Extract the [X, Y] coordinate from the center of the cell holding the provided text.  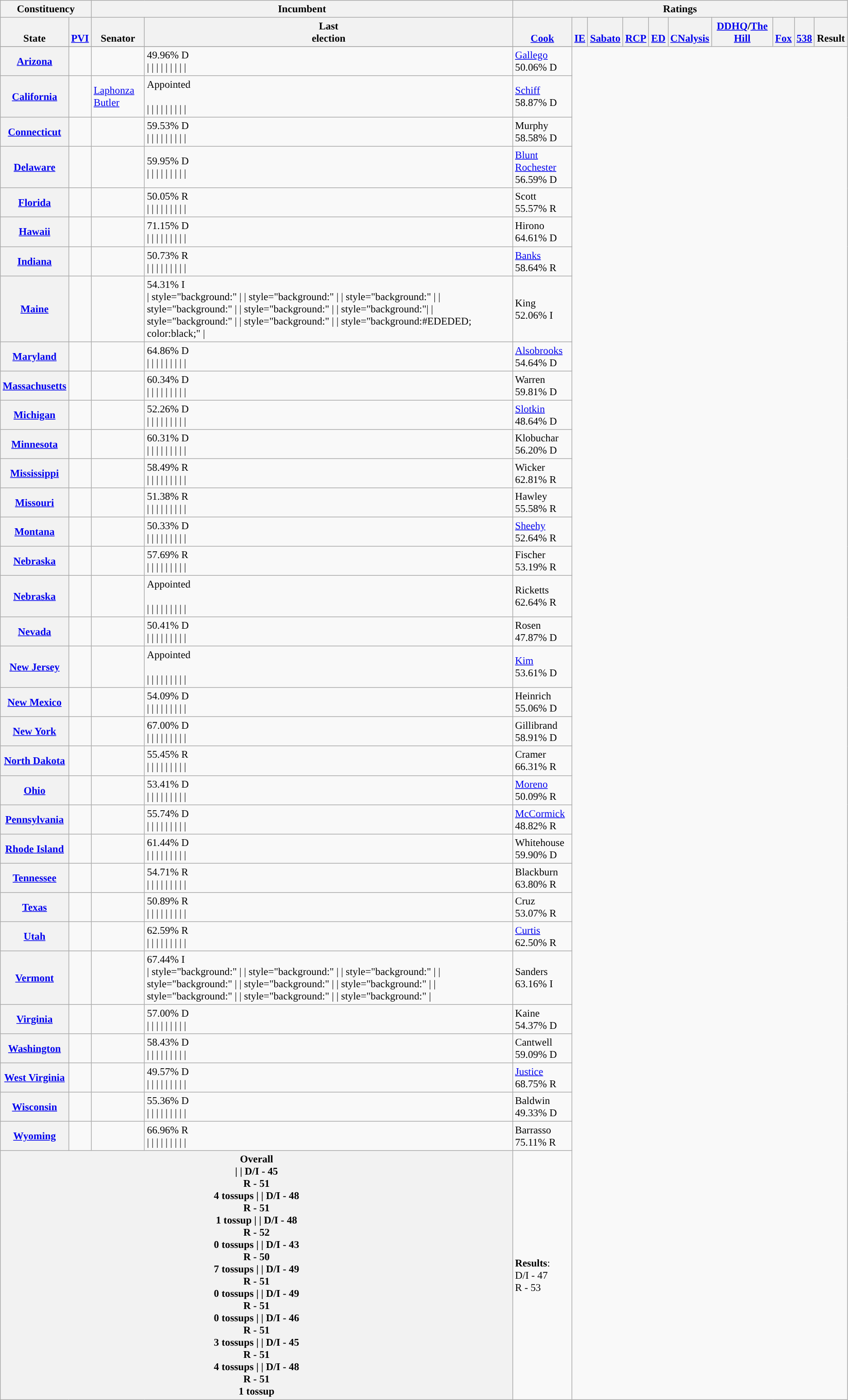
67.00% D | | | | | | | | | [329, 731]
49.57% D | | | | | | | | | [329, 1078]
Senator [118, 33]
Maryland [34, 357]
Sanders63.16% I [542, 978]
New Jersey [34, 667]
Arizona [34, 62]
55.36% D | | | | | | | | | [329, 1107]
Utah [34, 936]
Laphonza Butler [118, 97]
Alsobrooks54.64% D [542, 357]
Moreno50.09% R [542, 790]
Ohio [34, 790]
King52.06% I [542, 309]
Schiff58.87% D [542, 97]
50.05% R | | | | | | | | | [329, 203]
Texas [34, 907]
Fox [784, 33]
CNalysis [690, 33]
Rosen47.87% D [542, 632]
Whitehouse59.90% D [542, 848]
Wisconsin [34, 1107]
McCormick48.82% R [542, 819]
State [34, 33]
Indiana [34, 262]
54.71% R | | | | | | | | | [329, 878]
71.15% D | | | | | | | | | [329, 232]
New York [34, 731]
Michigan [34, 415]
59.95% D | | | | | | | | | [329, 167]
RCP [635, 33]
Cantwell59.09% D [542, 1048]
Baldwin49.33% D [542, 1107]
Hirono64.61% D [542, 232]
Barrasso75.11% R [542, 1136]
Gallego50.06% D [542, 62]
538 [805, 33]
Banks58.64% R [542, 262]
60.34% D | | | | | | | | | [329, 386]
Minnesota [34, 444]
Wicker62.81% R [542, 473]
Missouri [34, 502]
59.53% D | | | | | | | | | [329, 132]
Fischer53.19% R [542, 561]
Slotkin48.64% D [542, 415]
55.74% D | | | | | | | | | [329, 819]
50.73% R | | | | | | | | | [329, 262]
53.41% D | | | | | | | | | [329, 790]
Blackburn63.80% R [542, 878]
Connecticut [34, 132]
Hawley55.58% R [542, 502]
Pennsylvania [34, 819]
50.33% D | | | | | | | | | [329, 531]
Sheehy52.64% R [542, 531]
PVI [80, 33]
Virginia [34, 1019]
Warren59.81% D [542, 386]
Mississippi [34, 473]
Murphy58.58% D [542, 132]
58.43% D | | | | | | | | | [329, 1048]
Massachusetts [34, 386]
California [34, 97]
54.09% D | | | | | | | | | [329, 702]
60.31% D | | | | | | | | | [329, 444]
Montana [34, 531]
Gillibrand58.91% D [542, 731]
Washington [34, 1048]
Nevada [34, 632]
55.45% R | | | | | | | | | [329, 761]
Incumbent [302, 9]
IE [580, 33]
Blunt Rochester56.59% D [542, 167]
Sabato [605, 33]
New Mexico [34, 702]
Result [831, 33]
Constituency [46, 9]
Delaware [34, 167]
Justice68.75% R [542, 1078]
Tennessee [34, 878]
Florida [34, 203]
Rhode Island [34, 848]
Lastelection [329, 33]
51.38% R | | | | | | | | | [329, 502]
West Virginia [34, 1078]
Ratings [680, 9]
Maine [34, 309]
Heinrich55.06% D [542, 702]
58.49% R | | | | | | | | | [329, 473]
57.69% R | | | | | | | | | [329, 561]
Wyoming [34, 1136]
ED [658, 33]
Ricketts62.64% R [542, 597]
61.44% D | | | | | | | | | [329, 848]
52.26% D | | | | | | | | | [329, 415]
Results:D/I - 47R - 53 [542, 1276]
DDHQ/The Hill [742, 33]
62.59% R | | | | | | | | | [329, 936]
Kaine54.37% D [542, 1019]
Curtis62.50% R [542, 936]
Cook [542, 33]
North Dakota [34, 761]
66.96% R | | | | | | | | | [329, 1136]
Hawaii [34, 232]
64.86% D | | | | | | | | | [329, 357]
Klobuchar56.20% D [542, 444]
Cramer66.31% R [542, 761]
50.89% R | | | | | | | | | [329, 907]
50.41% D | | | | | | | | | [329, 632]
49.96% D | | | | | | | | | [329, 62]
Kim53.61% D [542, 667]
Cruz53.07% R [542, 907]
57.00% D | | | | | | | | | [329, 1019]
Vermont [34, 978]
Scott55.57% R [542, 203]
